Find where the given text appears and provide that cell's center as (x, y) coordinate. 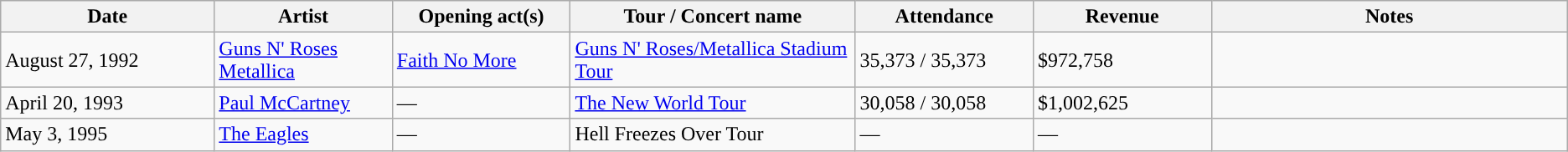
Guns N' RosesMetallica (303, 60)
30,058 / 30,058 (945, 103)
35,373 / 35,373 (945, 60)
August 27, 1992 (107, 60)
Paul McCartney (303, 103)
The New World Tour (713, 103)
Artist (303, 17)
Attendance (945, 17)
Notes (1389, 17)
$1,002,625 (1122, 103)
Opening act(s) (481, 17)
Date (107, 17)
$972,758 (1122, 60)
Hell Freezes Over Tour (713, 134)
April 20, 1993 (107, 103)
Guns N' Roses/Metallica Stadium Tour (713, 60)
Faith No More (481, 60)
Revenue (1122, 17)
The Eagles (303, 134)
May 3, 1995 (107, 134)
Tour / Concert name (713, 17)
